Locate the cell with the specified text and output its [X, Y] center coordinate. 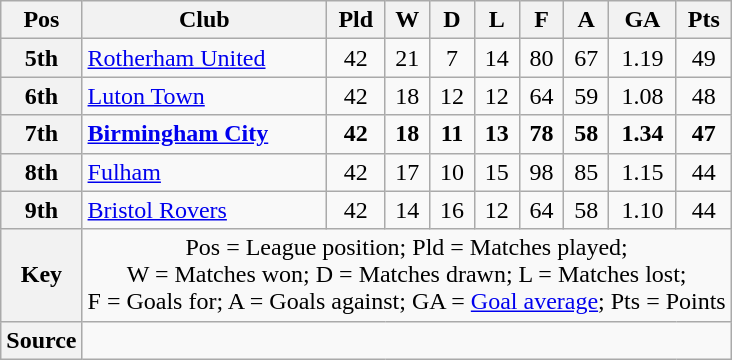
13 [496, 134]
17 [408, 172]
48 [704, 96]
Key [42, 275]
59 [586, 96]
1.08 [643, 96]
78 [542, 134]
F [542, 20]
98 [542, 172]
Club [204, 20]
80 [542, 58]
W [408, 20]
85 [586, 172]
15 [496, 172]
9th [42, 210]
11 [452, 134]
10 [452, 172]
Rotherham United [204, 58]
A [586, 20]
49 [704, 58]
Pos [42, 20]
1.19 [643, 58]
7 [452, 58]
L [496, 20]
8th [42, 172]
7th [42, 134]
1.15 [643, 172]
6th [42, 96]
D [452, 20]
1.10 [643, 210]
16 [452, 210]
47 [704, 134]
Luton Town [204, 96]
67 [586, 58]
5th [42, 58]
1.34 [643, 134]
Fulham [204, 172]
Pts [704, 20]
Pld [356, 20]
Bristol Rovers [204, 210]
Birmingham City [204, 134]
Source [42, 340]
21 [408, 58]
GA [643, 20]
